Search for the cell housing the specified text and yield its [X, Y] center coordinate. 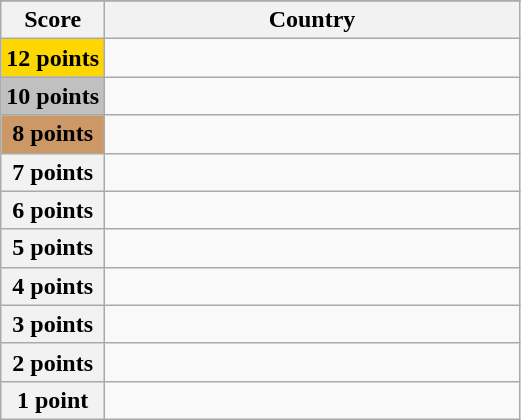
7 points [53, 172]
12 points [53, 58]
10 points [53, 96]
8 points [53, 134]
6 points [53, 210]
3 points [53, 324]
Score [53, 20]
5 points [53, 248]
Country [312, 20]
1 point [53, 400]
4 points [53, 286]
2 points [53, 362]
